Determine the [x, y] coordinate at the center of the cell enclosing the given text.  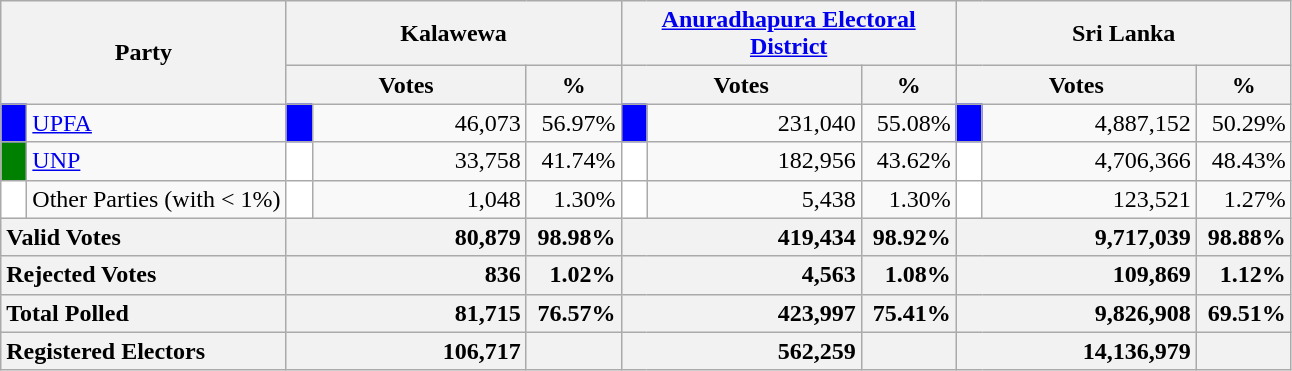
419,434 [741, 237]
Registered Electors [144, 351]
46,073 [419, 123]
1.27% [1244, 199]
56.97% [574, 123]
43.62% [908, 161]
69.51% [1244, 313]
9,826,908 [1076, 313]
UNP [156, 161]
4,706,366 [1089, 161]
1,048 [419, 199]
UPFA [156, 123]
Other Parties (with < 1%) [156, 199]
9,717,039 [1076, 237]
98.98% [574, 237]
Party [144, 52]
48.43% [1244, 161]
Kalawewa [454, 34]
1.08% [908, 275]
Total Polled [144, 313]
562,259 [741, 351]
76.57% [574, 313]
5,438 [754, 199]
109,869 [1076, 275]
106,717 [406, 351]
231,040 [754, 123]
4,887,152 [1089, 123]
Sri Lanka [1124, 34]
75.41% [908, 313]
1.12% [1244, 275]
55.08% [908, 123]
4,563 [741, 275]
1.02% [574, 275]
Valid Votes [144, 237]
182,956 [754, 161]
50.29% [1244, 123]
Rejected Votes [144, 275]
80,879 [406, 237]
98.88% [1244, 237]
836 [406, 275]
81,715 [406, 313]
123,521 [1089, 199]
98.92% [908, 237]
14,136,979 [1076, 351]
Anuradhapura Electoral District [788, 34]
33,758 [419, 161]
423,997 [741, 313]
41.74% [574, 161]
